Pinpoint the cell where the given text exists, returning its [x, y] midpoint coordinate. 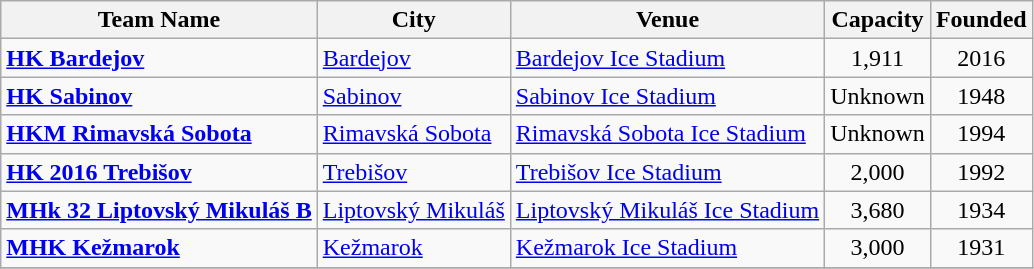
Capacity [878, 20]
Bardejov [414, 58]
Founded [981, 20]
Sabinov Ice Stadium [667, 96]
2016 [981, 58]
Team Name [159, 20]
MHk 32 Liptovský Mikuláš B [159, 210]
1931 [981, 248]
Liptovský Mikuláš [414, 210]
HKM Rimavská Sobota [159, 134]
Kežmarok [414, 248]
Sabinov [414, 96]
Liptovský Mikuláš Ice Stadium [667, 210]
1994 [981, 134]
2,000 [878, 172]
1948 [981, 96]
HK Sabinov [159, 96]
3,000 [878, 248]
Venue [667, 20]
Trebišov Ice Stadium [667, 172]
1934 [981, 210]
HK Bardejov [159, 58]
Kežmarok Ice Stadium [667, 248]
Trebišov [414, 172]
1,911 [878, 58]
3,680 [878, 210]
MHK Kežmarok [159, 248]
City [414, 20]
Bardejov Ice Stadium [667, 58]
Rimavská Sobota Ice Stadium [667, 134]
HK 2016 Trebišov [159, 172]
Rimavská Sobota [414, 134]
1992 [981, 172]
